Detect which cell encompasses the target text, then output its (X, Y) center coordinate. 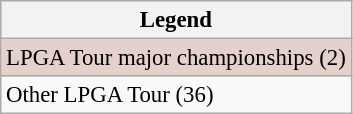
Other LPGA Tour (36) (176, 95)
LPGA Tour major championships (2) (176, 58)
Legend (176, 20)
